Scan for the cell matching the given text and deliver its (x, y) coordinate at center. 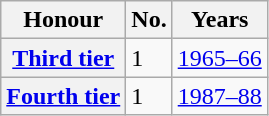
1965–66 (220, 58)
1987–88 (220, 96)
No. (149, 20)
Third tier (64, 58)
Honour (64, 20)
Fourth tier (64, 96)
Years (220, 20)
